Search for the cell housing the specified text and yield its [X, Y] center coordinate. 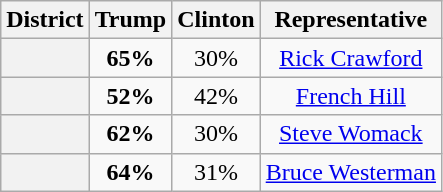
Clinton [216, 20]
62% [130, 134]
Representative [350, 20]
Steve Womack [350, 134]
65% [130, 58]
42% [216, 96]
Rick Crawford [350, 58]
31% [216, 172]
District [45, 20]
52% [130, 96]
French Hill [350, 96]
64% [130, 172]
Bruce Westerman [350, 172]
Trump [130, 20]
